Extract the [X, Y] coordinate from the center of the cell holding the provided text.  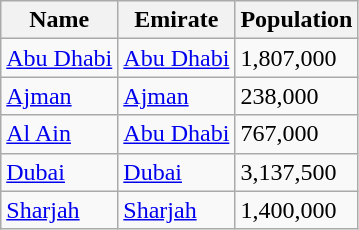
Al Ain [60, 134]
1,807,000 [296, 58]
Population [296, 20]
Name [60, 20]
1,400,000 [296, 210]
3,137,500 [296, 172]
Emirate [176, 20]
238,000 [296, 96]
767,000 [296, 134]
